Determine the [x, y] coordinate at the center of the cell enclosing the given text.  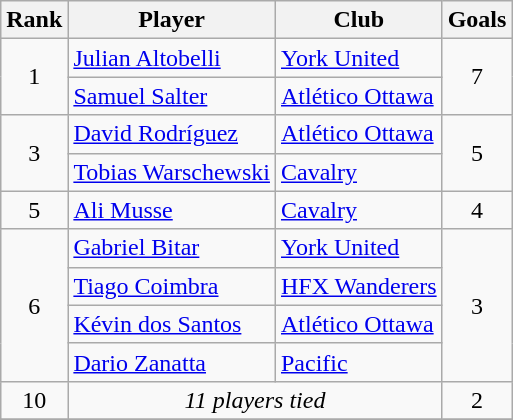
Tobias Warschewski [172, 172]
10 [34, 400]
Rank [34, 20]
Dario Zanatta [172, 362]
HFX Wanderers [358, 286]
Club [358, 20]
Tiago Coimbra [172, 286]
Samuel Salter [172, 96]
David Rodríguez [172, 134]
Ali Musse [172, 210]
7 [477, 77]
Gabriel Bitar [172, 248]
Pacific [358, 362]
Goals [477, 20]
11 players tied [255, 400]
2 [477, 400]
Kévin dos Santos [172, 324]
4 [477, 210]
6 [34, 305]
Player [172, 20]
1 [34, 77]
Julian Altobelli [172, 58]
